Return the [X, Y] coordinate for the center point of the cell that contains the specified text.  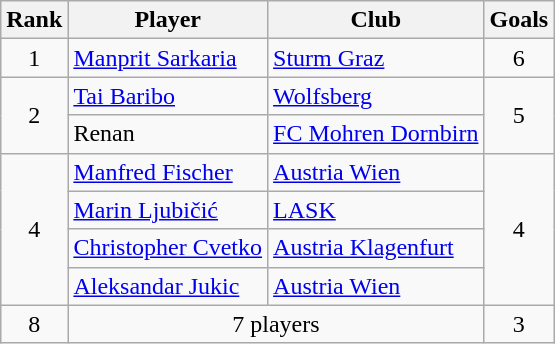
Club [376, 20]
Marin Ljubičić [168, 210]
Manprit Sarkaria [168, 58]
Aleksandar Jukic [168, 286]
Austria Klagenfurt [376, 248]
5 [519, 115]
Wolfsberg [376, 96]
3 [519, 324]
7 players [276, 324]
FC Mohren Dornbirn [376, 134]
6 [519, 58]
2 [34, 115]
Renan [168, 134]
Rank [34, 20]
Tai Baribo [168, 96]
Manfred Fischer [168, 172]
1 [34, 58]
8 [34, 324]
LASK [376, 210]
Goals [519, 20]
Christopher Cvetko [168, 248]
Sturm Graz [376, 58]
Player [168, 20]
